Detect which cell encompasses the target text, then output its (X, Y) center coordinate. 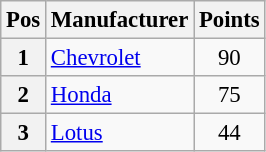
2 (24, 95)
Pos (24, 20)
Honda (120, 95)
3 (24, 133)
75 (230, 95)
Manufacturer (120, 20)
90 (230, 58)
Points (230, 20)
Lotus (120, 133)
1 (24, 58)
Chevrolet (120, 58)
44 (230, 133)
